Locate the cell with the specified text and output its (x, y) center coordinate. 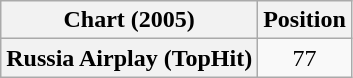
Chart (2005) (130, 20)
77 (305, 58)
Position (305, 20)
Russia Airplay (TopHit) (130, 58)
